Find where the given text appears and provide that cell's center as [x, y] coordinate. 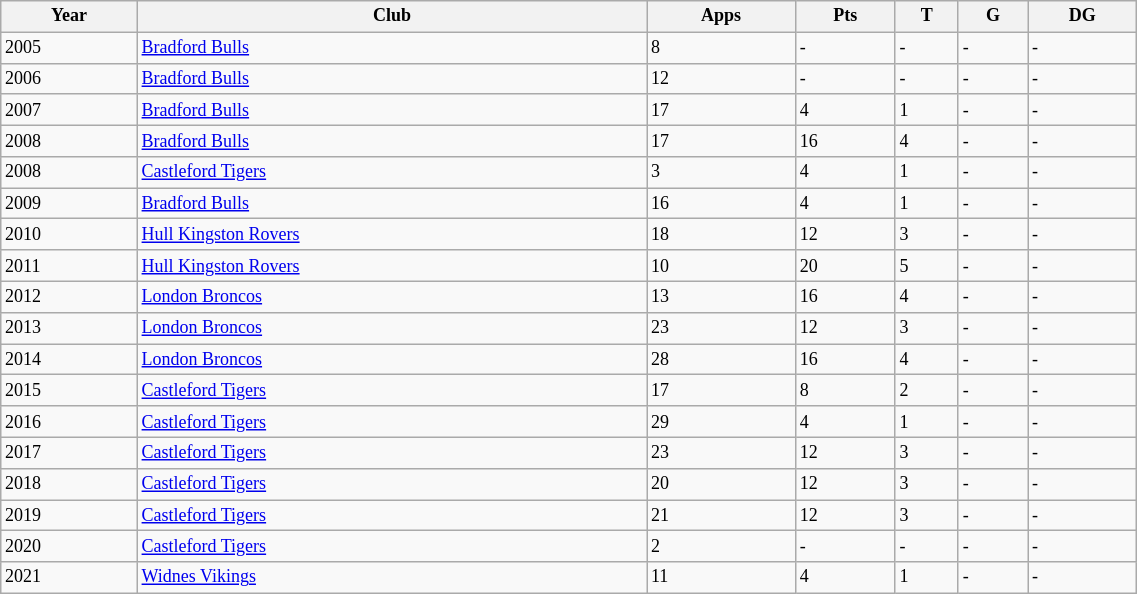
5 [926, 266]
2021 [69, 578]
18 [722, 234]
11 [722, 578]
2006 [69, 78]
2007 [69, 110]
G [992, 16]
2017 [69, 452]
2020 [69, 546]
2019 [69, 516]
Widnes Vikings [392, 578]
2016 [69, 422]
2005 [69, 48]
2018 [69, 484]
13 [722, 296]
2010 [69, 234]
Club [392, 16]
2014 [69, 360]
2009 [69, 204]
28 [722, 360]
Pts [845, 16]
T [926, 16]
DG [1082, 16]
Apps [722, 16]
2011 [69, 266]
29 [722, 422]
10 [722, 266]
Year [69, 16]
2013 [69, 328]
2015 [69, 390]
2012 [69, 296]
21 [722, 516]
